Extract the (X, Y) coordinate from the center of the cell holding the provided text.  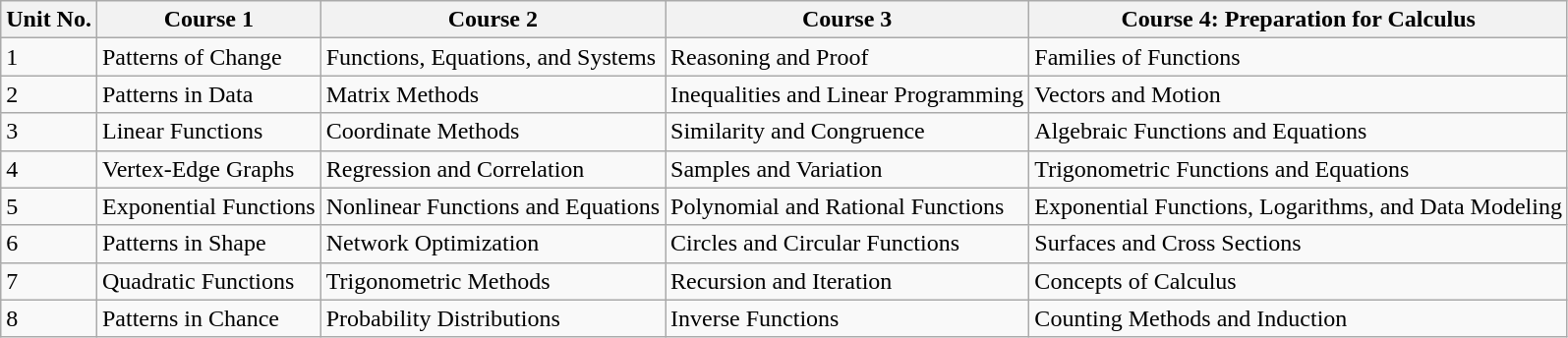
Circles and Circular Functions (847, 244)
Similarity and Congruence (847, 132)
Patterns of Change (208, 57)
Regression and Correlation (493, 169)
8 (49, 318)
Exponential Functions (208, 206)
Coordinate Methods (493, 132)
Linear Functions (208, 132)
7 (49, 281)
Trigonometric Functions and Equations (1299, 169)
1 (49, 57)
Matrix Methods (493, 94)
Patterns in Chance (208, 318)
Course 2 (493, 20)
Functions, Equations, and Systems (493, 57)
Network Optimization (493, 244)
Surfaces and Cross Sections (1299, 244)
Course 1 (208, 20)
Polynomial and Rational Functions (847, 206)
Concepts of Calculus (1299, 281)
Recursion and Iteration (847, 281)
Trigonometric Methods (493, 281)
Inequalities and Linear Programming (847, 94)
6 (49, 244)
4 (49, 169)
Probability Distributions (493, 318)
Reasoning and Proof (847, 57)
Families of Functions (1299, 57)
2 (49, 94)
Vectors and Motion (1299, 94)
3 (49, 132)
Patterns in Shape (208, 244)
Nonlinear Functions and Equations (493, 206)
5 (49, 206)
Exponential Functions, Logarithms, and Data Modeling (1299, 206)
Quadratic Functions (208, 281)
Samples and Variation (847, 169)
Vertex-Edge Graphs (208, 169)
Unit No. (49, 20)
Course 4: Preparation for Calculus (1299, 20)
Course 3 (847, 20)
Algebraic Functions and Equations (1299, 132)
Inverse Functions (847, 318)
Counting Methods and Induction (1299, 318)
Patterns in Data (208, 94)
